Pinpoint the cell where the given text exists, returning its (x, y) midpoint coordinate. 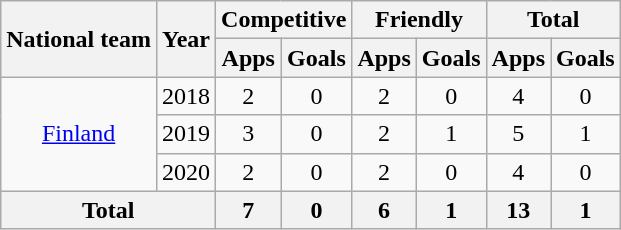
2019 (186, 134)
3 (248, 134)
7 (248, 210)
Friendly (419, 20)
Year (186, 39)
13 (518, 210)
2018 (186, 96)
2020 (186, 172)
Competitive (284, 20)
National team (79, 39)
Finland (79, 134)
6 (384, 210)
5 (518, 134)
